Capture the cell that displays the provided text and extract its (x, y) central coordinate. 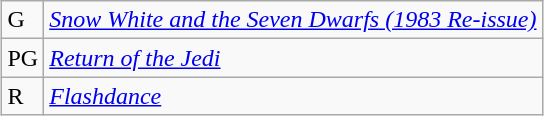
PG (23, 58)
Flashdance (293, 96)
R (23, 96)
Return of the Jedi (293, 58)
Snow White and the Seven Dwarfs (1983 Re-issue) (293, 20)
G (23, 20)
